Capture the cell that displays the provided text and extract its (X, Y) central coordinate. 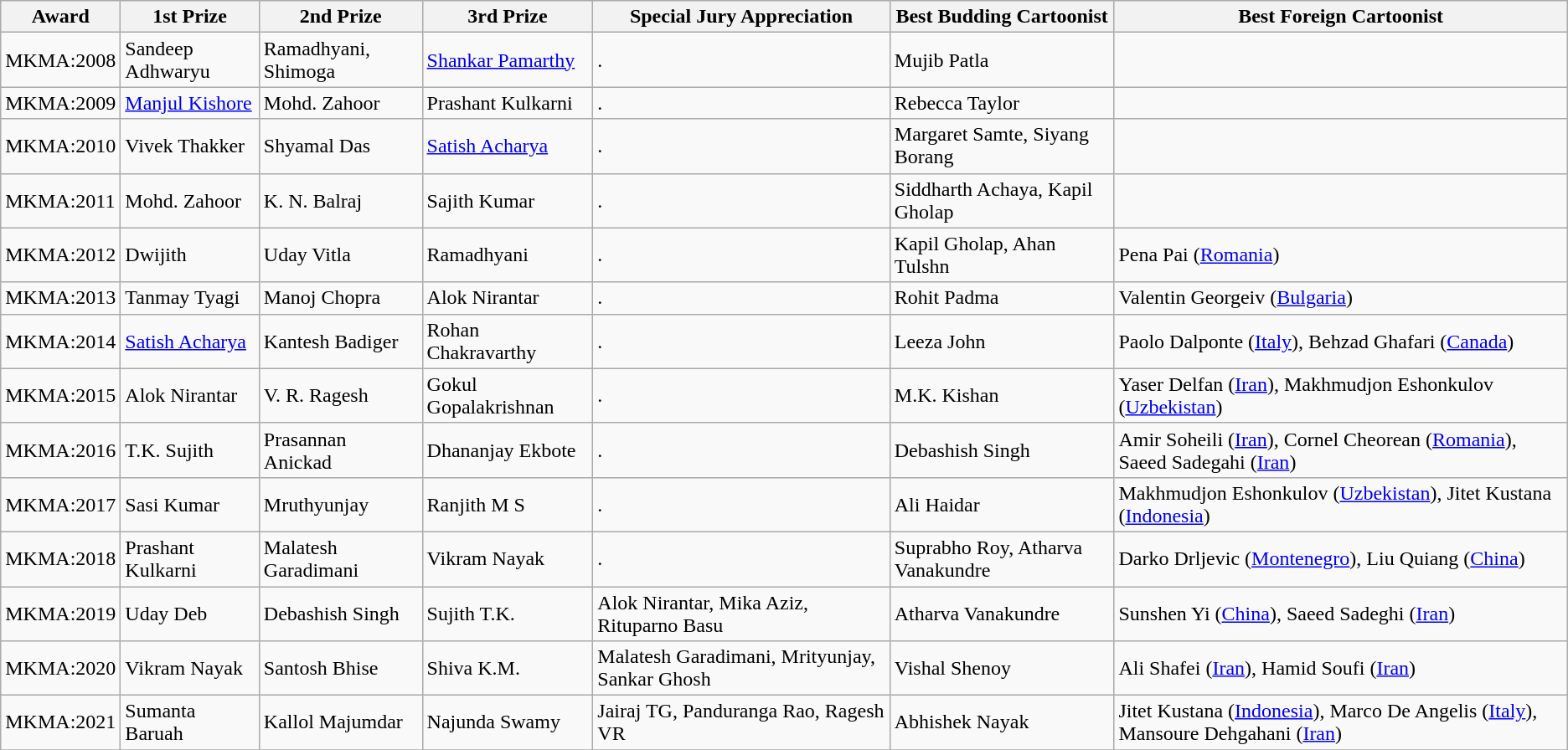
Ranjith M S (508, 504)
Malatesh Garadimani (340, 559)
Abhishek Nayak (1002, 723)
MKMA:2010 (60, 146)
Shankar Pamarthy (508, 60)
Suprabho Roy, Atharva Vanakundre (1002, 559)
Sasi Kumar (189, 504)
Pena Pai (Romania) (1340, 254)
Shiva K.M. (508, 668)
MKMA:2013 (60, 298)
Margaret Samte, Siyang Borang (1002, 146)
Prasannan Anickad (340, 450)
Jairaj TG, Panduranga Rao, Ragesh VR (741, 723)
Malatesh Garadimani, Mrityunjay, Sankar Ghosh (741, 668)
Best Budding Cartoonist (1002, 17)
Dwijith (189, 254)
Sujith T.K. (508, 613)
Manoj Chopra (340, 298)
Tanmay Tyagi (189, 298)
T.K. Sujith (189, 450)
Vishal Shenoy (1002, 668)
Kantesh Badiger (340, 342)
Makhmudjon Eshonkulov (Uzbekistan), Jitet Kustana (Indonesia) (1340, 504)
Shyamal Das (340, 146)
3rd Prize (508, 17)
MKMA:2021 (60, 723)
MKMA:2016 (60, 450)
MKMA:2009 (60, 103)
MKMA:2017 (60, 504)
Santosh Bhise (340, 668)
Uday Deb (189, 613)
Sumanta Baruah (189, 723)
Award (60, 17)
Kallol Majumdar (340, 723)
Rebecca Taylor (1002, 103)
Sunshen Yi (China), Saeed Sadeghi (Iran) (1340, 613)
Rohan Chakravarthy (508, 342)
Leeza John (1002, 342)
Amir Soheili (Iran), Cornel Cheorean (Romania), Saeed Sadegahi (Iran) (1340, 450)
Special Jury Appreciation (741, 17)
Sandeep Adhwaryu (189, 60)
Best Foreign Cartoonist (1340, 17)
Sajith Kumar (508, 201)
Jitet Kustana (Indonesia), Marco De Angelis (Italy), Mansoure Dehgahani (Iran) (1340, 723)
MKMA:2019 (60, 613)
Mujib Patla (1002, 60)
Dhananjay Ekbote (508, 450)
MKMA:2015 (60, 395)
MKMA:2008 (60, 60)
Alok Nirantar, Mika Aziz, Rituparno Basu (741, 613)
Ali Shafei (Iran), Hamid Soufi (Iran) (1340, 668)
Yaser Delfan (Iran), Makhmudjon Eshonkulov (Uzbekistan) (1340, 395)
Darko Drljevic (Montenegro), Liu Quiang (China) (1340, 559)
MKMA:2018 (60, 559)
MKMA:2014 (60, 342)
Vivek Thakker (189, 146)
1st Prize (189, 17)
Gokul Gopalakrishnan (508, 395)
Atharva Vanakundre (1002, 613)
Ramadhyani (508, 254)
Siddharth Achaya, Kapil Gholap (1002, 201)
Najunda Swamy (508, 723)
MKMA:2011 (60, 201)
MKMA:2020 (60, 668)
K. N. Balraj (340, 201)
Ali Haidar (1002, 504)
MKMA:2012 (60, 254)
Uday Vitla (340, 254)
2nd Prize (340, 17)
V. R. Ragesh (340, 395)
Rohit Padma (1002, 298)
M.K. Kishan (1002, 395)
Ramadhyani, Shimoga (340, 60)
Manjul Kishore (189, 103)
Kapil Gholap, Ahan Tulshn (1002, 254)
Valentin Georgeiv (Bulgaria) (1340, 298)
Paolo Dalponte (Italy), Behzad Ghafari (Canada) (1340, 342)
Mruthyunjay (340, 504)
